Detect which cell encompasses the target text, then output its (X, Y) center coordinate. 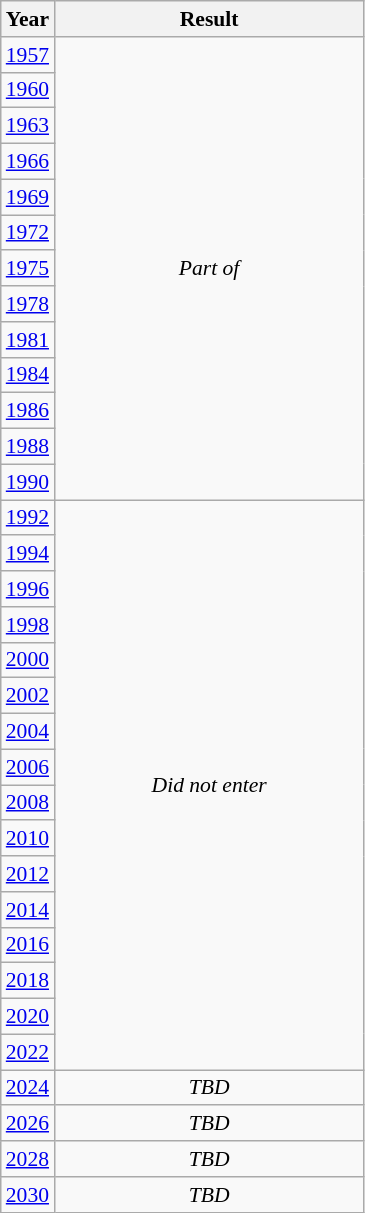
1992 (28, 518)
1998 (28, 625)
2002 (28, 696)
1986 (28, 411)
2020 (28, 1017)
1981 (28, 340)
1972 (28, 233)
1996 (28, 589)
2012 (28, 874)
Part of (209, 268)
2000 (28, 660)
2014 (28, 910)
1984 (28, 375)
Did not enter (209, 785)
2008 (28, 803)
1960 (28, 90)
1966 (28, 162)
2024 (28, 1088)
2022 (28, 1052)
Year (28, 19)
2006 (28, 767)
2016 (28, 945)
1990 (28, 482)
2010 (28, 839)
1975 (28, 269)
1988 (28, 447)
2026 (28, 1124)
1978 (28, 304)
2018 (28, 981)
1963 (28, 126)
1994 (28, 554)
2028 (28, 1159)
Result (209, 19)
1969 (28, 197)
1957 (28, 55)
2030 (28, 1195)
2004 (28, 732)
